Pinpoint the cell where the given text exists, returning its [X, Y] midpoint coordinate. 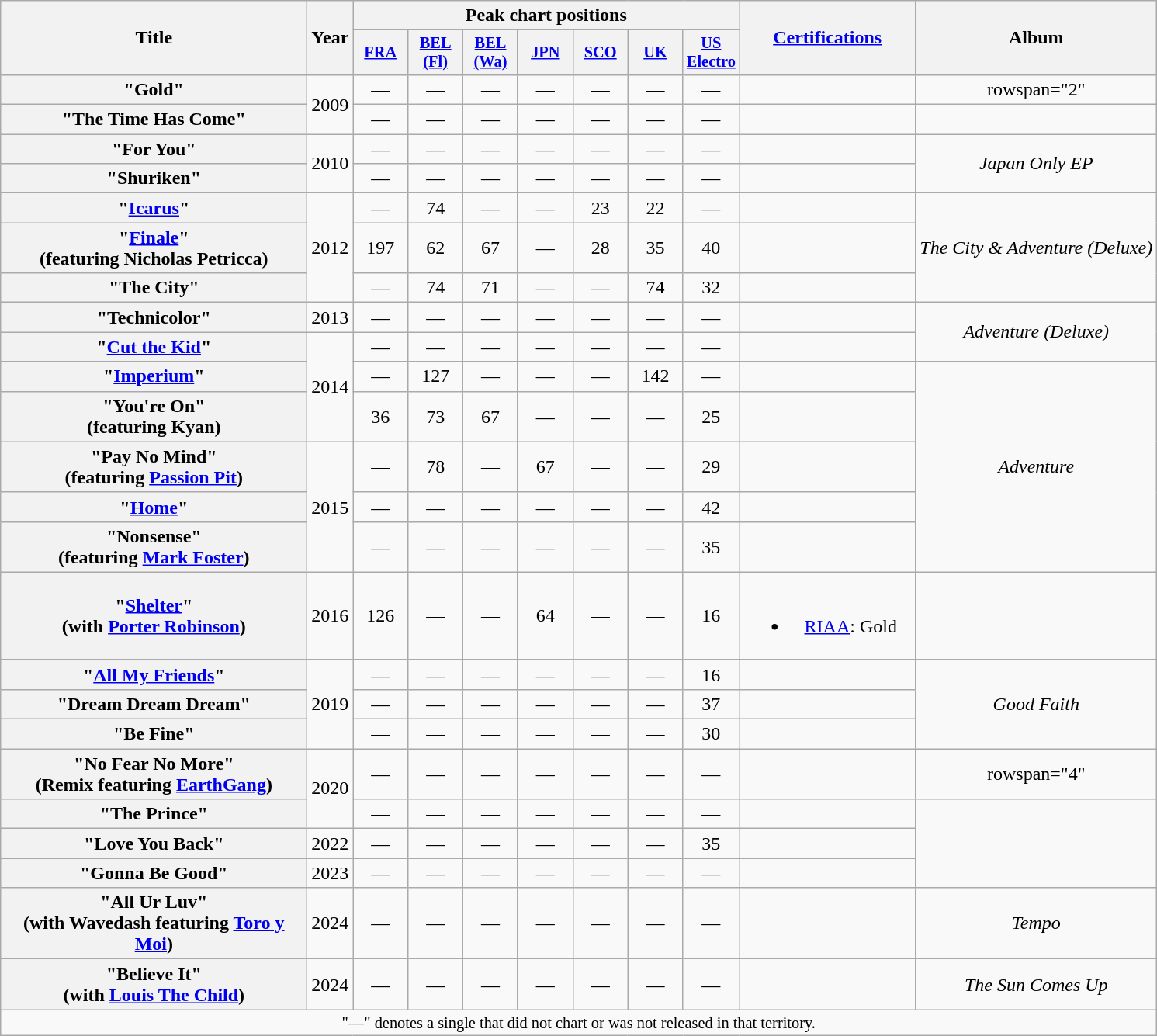
Album [1037, 38]
Good Faith [1037, 704]
"Icarus" [154, 208]
"The Prince" [154, 814]
2019 [331, 704]
Year [331, 38]
62 [436, 248]
2022 [331, 844]
"Finale"(featuring Nicholas Petricca) [154, 248]
64 [545, 616]
"The City" [154, 288]
"Imperium" [154, 376]
32 [711, 288]
JPN [545, 53]
"For You" [154, 149]
The Sun Comes Up [1037, 984]
"The Time Has Come" [154, 120]
28 [601, 248]
42 [711, 507]
Certifications [827, 38]
"Believe It"(with Louis The Child) [154, 984]
"Cut the Kid" [154, 347]
RIAA: Gold [827, 616]
UK [655, 53]
Peak chart positions [546, 16]
"Shelter"(with Porter Robinson) [154, 616]
Japan Only EP [1037, 164]
"Technicolor" [154, 317]
2010 [331, 164]
142 [655, 376]
BEL(Wa) [490, 53]
"Pay No Mind"(featuring Passion Pit) [154, 467]
"Gonna Be Good" [154, 873]
71 [490, 288]
36 [380, 416]
"You're On"(featuring Kyan) [154, 416]
"Be Fine" [154, 734]
126 [380, 616]
2020 [331, 788]
rowspan="2" [1037, 89]
2014 [331, 386]
2016 [331, 616]
78 [436, 467]
37 [711, 704]
"All My Friends" [154, 674]
2023 [331, 873]
"All Ur Luv"(with Wavedash featuring Toro y Moi) [154, 923]
73 [436, 416]
"—" denotes a single that did not chart or was not released in that territory. [579, 1023]
FRA [380, 53]
2009 [331, 104]
"Home" [154, 507]
"Love You Back" [154, 844]
2015 [331, 507]
"No Fear No More" (Remix featuring EarthGang) [154, 774]
The City & Adventure (Deluxe) [1037, 248]
2012 [331, 248]
"Dream Dream Dream" [154, 704]
22 [655, 208]
Tempo [1037, 923]
40 [711, 248]
Title [154, 38]
"Nonsense"(featuring Mark Foster) [154, 546]
127 [436, 376]
23 [601, 208]
rowspan="4" [1037, 774]
Adventure (Deluxe) [1037, 332]
29 [711, 467]
USElectro [711, 53]
197 [380, 248]
BEL(Fl) [436, 53]
Adventure [1037, 467]
"Gold" [154, 89]
25 [711, 416]
SCO [601, 53]
2013 [331, 317]
"Shuriken" [154, 178]
30 [711, 734]
